Capture the cell that displays the provided text and extract its (x, y) central coordinate. 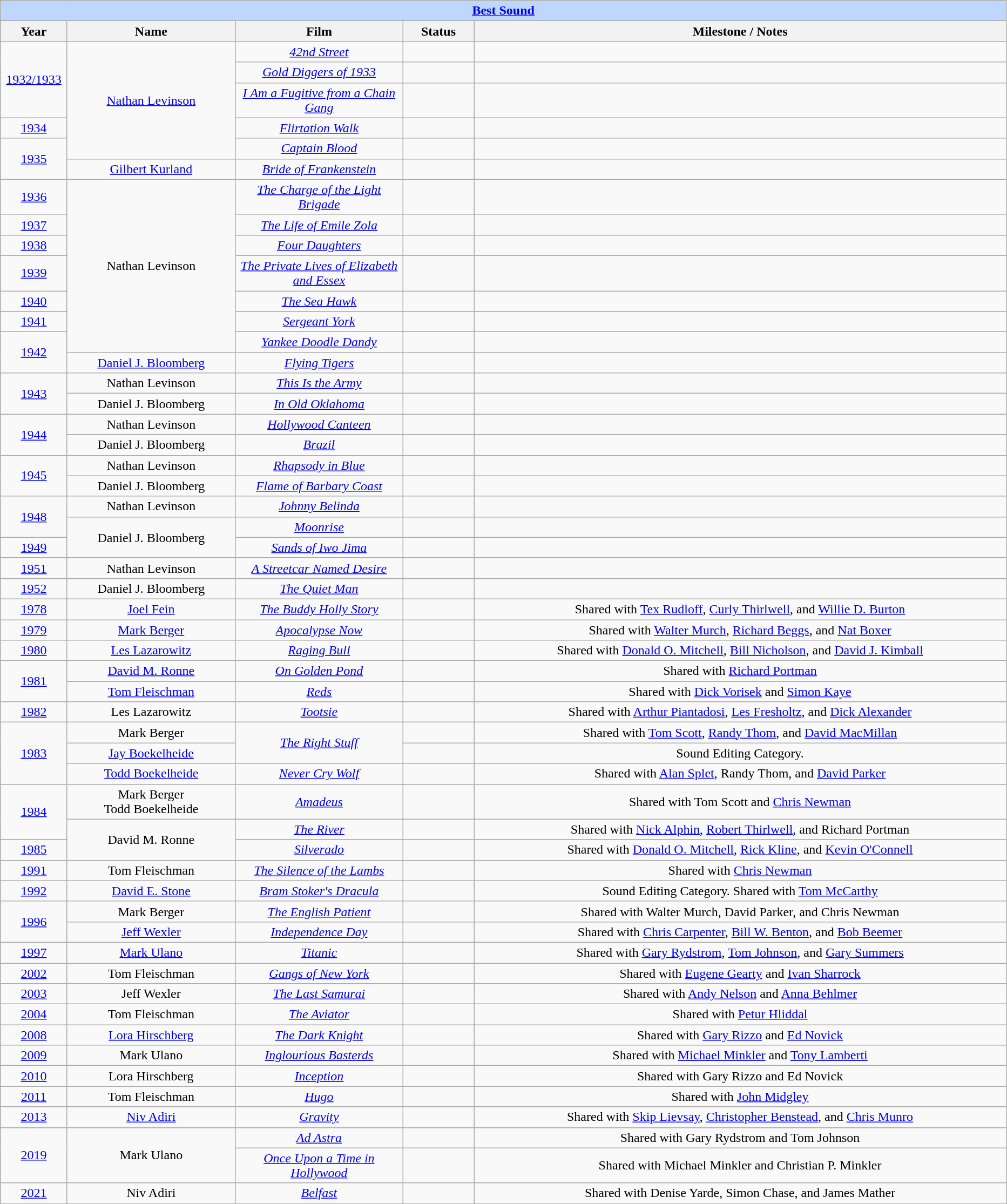
1939 (34, 273)
1944 (34, 435)
1952 (34, 589)
Bride of Frankenstein (319, 169)
Shared with Tom Scott, Randy Thom, and David MacMillan (740, 733)
1980 (34, 651)
Tootsie (319, 712)
The Aviator (319, 1014)
42nd Street (319, 52)
Apocalypse Now (319, 630)
1938 (34, 245)
Shared with Donald O. Mitchell, Rick Kline, and Kevin O'Connell (740, 850)
1951 (34, 568)
Never Cry Wolf (319, 774)
Jay Boekelheide (151, 753)
1996 (34, 922)
1936 (34, 197)
On Golden Pond (319, 671)
Gangs of New York (319, 973)
Shared with Alan Splet, Randy Thom, and David Parker (740, 774)
Rhapsody in Blue (319, 465)
Flying Tigers (319, 363)
Captain Blood (319, 148)
1979 (34, 630)
Bram Stoker's Dracula (319, 891)
Shared with Walter Murch, Richard Beggs, and Nat Boxer (740, 630)
Film (319, 31)
Shared with Eugene Gearty and Ivan Sharrock (740, 973)
Silverado (319, 850)
The Silence of the Lambs (319, 870)
1945 (34, 476)
Shared with Arthur Piantadosi, Les Fresholtz, and Dick Alexander (740, 712)
Flame of Barbary Coast (319, 486)
1991 (34, 870)
Shared with Nick Alphin, Robert Thirlwell, and Richard Portman (740, 829)
Gold Diggers of 1933 (319, 72)
2003 (34, 994)
The Charge of the Light Brigade (319, 197)
Shared with Tom Scott and Chris Newman (740, 801)
Brazil (319, 445)
Shared with Walter Murch, David Parker, and Chris Newman (740, 911)
The River (319, 829)
Shared with Richard Portman (740, 671)
Shared with Tex Rudloff, Curly Thirlwell, and Willie D. Burton (740, 609)
The Sea Hawk (319, 301)
Hollywood Canteen (319, 424)
Inglourious Basterds (319, 1056)
Shared with Petur Hliddal (740, 1014)
This Is the Army (319, 383)
Shared with Donald O. Mitchell, Bill Nicholson, and David J. Kimball (740, 651)
Sergeant York (319, 322)
Once Upon a Time in Hollywood (319, 1165)
The English Patient (319, 911)
1985 (34, 850)
In Old Oklahoma (319, 404)
Reds (319, 692)
Todd Boekelheide (151, 774)
Four Daughters (319, 245)
1981 (34, 681)
Mark BergerTodd Boekelheide (151, 801)
Shared with Gary Rydstrom, Tom Johnson, and Gary Summers (740, 952)
The Buddy Holly Story (319, 609)
Moonrise (319, 527)
1948 (34, 517)
Sound Editing Category. (740, 753)
Shared with Chris Newman (740, 870)
Shared with Skip Lievsay, Christopher Benstead, and Chris Munro (740, 1117)
Joel Fein (151, 609)
The Quiet Man (319, 589)
Shared with Michael Minkler and Tony Lamberti (740, 1056)
Shared with Gary Rydstrom and Tom Johnson (740, 1138)
Gilbert Kurland (151, 169)
1934 (34, 128)
Shared with Andy Nelson and Anna Behlmer (740, 994)
2002 (34, 973)
1978 (34, 609)
1942 (34, 353)
1982 (34, 712)
A Streetcar Named Desire (319, 568)
2004 (34, 1014)
Amadeus (319, 801)
2011 (34, 1097)
2019 (34, 1155)
Status (438, 31)
1983 (34, 753)
Name (151, 31)
I Am a Fugitive from a Chain Gang (319, 100)
2010 (34, 1076)
Sound Editing Category. Shared with Tom McCarthy (740, 891)
1943 (34, 394)
Inception (319, 1076)
The Life of Emile Zola (319, 225)
Titanic (319, 952)
The Private Lives of Elizabeth and Essex (319, 273)
Shared with John Midgley (740, 1097)
2009 (34, 1056)
Hugo (319, 1097)
Independence Day (319, 932)
1940 (34, 301)
1984 (34, 812)
Belfast (319, 1193)
The Last Samurai (319, 994)
Yankee Doodle Dandy (319, 342)
Shared with Denise Yarde, Simon Chase, and James Mather (740, 1193)
1935 (34, 159)
1937 (34, 225)
Shared with Chris Carpenter, Bill W. Benton, and Bob Beemer (740, 932)
1949 (34, 547)
Sands of Iwo Jima (319, 547)
2008 (34, 1035)
The Dark Knight (319, 1035)
Shared with Dick Vorisek and Simon Kaye (740, 692)
Ad Astra (319, 1138)
Gravity (319, 1117)
Raging Bull (319, 651)
Year (34, 31)
1941 (34, 322)
Best Sound (503, 11)
2013 (34, 1117)
1992 (34, 891)
1997 (34, 952)
The Right Stuff (319, 743)
Flirtation Walk (319, 128)
Milestone / Notes (740, 31)
1932/1933 (34, 80)
David E. Stone (151, 891)
2021 (34, 1193)
Shared with Michael Minkler and Christian P. Minkler (740, 1165)
Johnny Belinda (319, 506)
